Capture the cell that displays the provided text and extract its (X, Y) central coordinate. 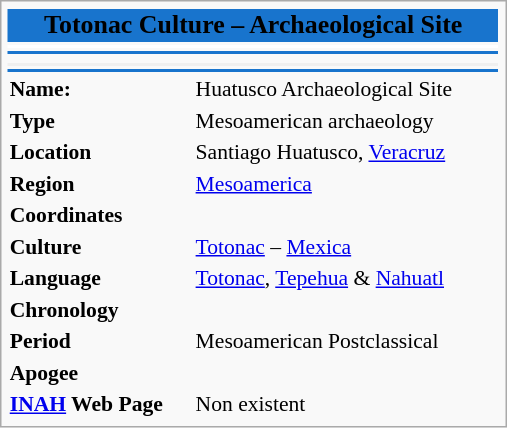
Non existent (346, 404)
Mesoamerica (346, 183)
Culture (100, 246)
Huatusco Archaeological Site (346, 89)
Name: (100, 89)
Totonac – Mexica (346, 246)
Mesoamerican Postclassical (346, 341)
Period (100, 341)
Apogee (100, 372)
Santiago Huatusco, Veracruz (346, 152)
Totonac Culture – Archaeological Site (253, 26)
Language (100, 278)
Region (100, 183)
Coordinates (100, 215)
Type (100, 120)
INAH Web Page (100, 404)
Totonac, Tepehua & Nahuatl (346, 278)
Mesoamerican archaeology (346, 120)
Chronology (100, 309)
Location (100, 152)
